Provide the [x, y] coordinate of the cell's center where the given text is located.  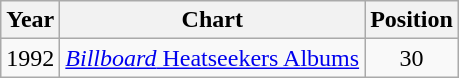
Billboard Heatseekers Albums [212, 58]
Chart [212, 20]
30 [412, 58]
Year [30, 20]
Position [412, 20]
1992 [30, 58]
